For the text-containing cell, return its midpoint in [x, y] coordinate format. 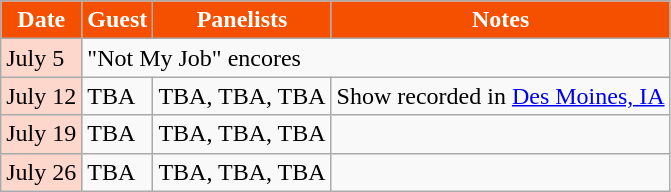
Show recorded in Des Moines, IA [500, 96]
July 5 [42, 58]
July 12 [42, 96]
"Not My Job" encores [376, 58]
Notes [500, 20]
July 26 [42, 172]
Panelists [242, 20]
July 19 [42, 134]
Guest [118, 20]
Date [42, 20]
